For the text-containing cell, return its midpoint in [X, Y] coordinate format. 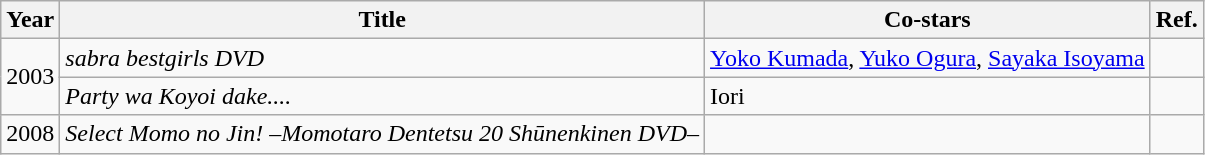
Party wa Koyoi dake.... [382, 96]
2008 [30, 134]
Co-stars [928, 20]
sabra bestgirls DVD [382, 58]
Select Momo no Jin! –Momotaro Dentetsu 20 Shūnenkinen DVD– [382, 134]
Iori [928, 96]
Yoko Kumada, Yuko Ogura, Sayaka Isoyama [928, 58]
Year [30, 20]
Ref. [1176, 20]
2003 [30, 77]
Title [382, 20]
